Extract the [X, Y] coordinate from the center of the cell holding the provided text.  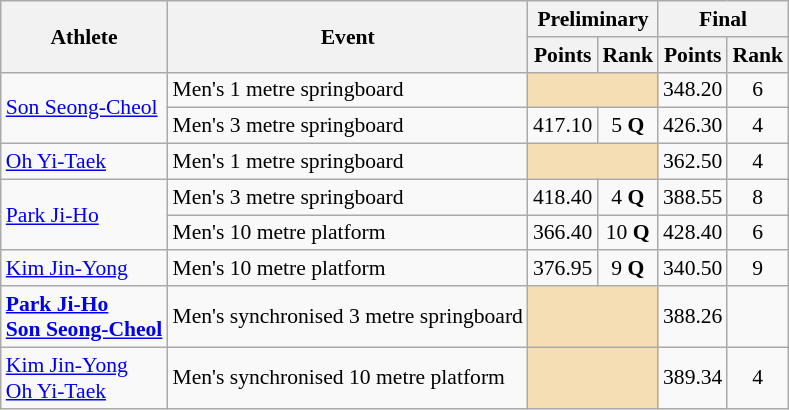
388.26 [692, 316]
Oh Yi-Taek [84, 162]
Final [723, 19]
4 Q [628, 197]
Park Ji-Ho [84, 214]
Kim Jin-Yong [84, 269]
Men's synchronised 10 metre platform [348, 378]
417.10 [562, 126]
Kim Jin-YongOh Yi-Taek [84, 378]
10 Q [628, 233]
Men's synchronised 3 metre springboard [348, 316]
418.40 [562, 197]
8 [758, 197]
340.50 [692, 269]
5 Q [628, 126]
389.34 [692, 378]
428.40 [692, 233]
9 Q [628, 269]
348.20 [692, 90]
Athlete [84, 36]
376.95 [562, 269]
Park Ji-HoSon Seong-Cheol [84, 316]
Son Seong-Cheol [84, 108]
388.55 [692, 197]
362.50 [692, 162]
Event [348, 36]
366.40 [562, 233]
Preliminary [593, 19]
426.30 [692, 126]
9 [758, 269]
